Capture the cell that displays the provided text and extract its (x, y) central coordinate. 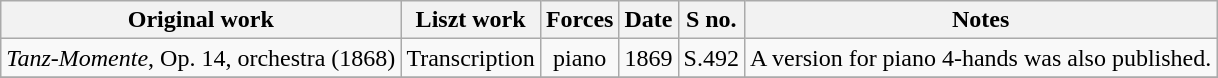
Original work (201, 20)
Notes (980, 20)
Date (648, 20)
A version for piano 4-hands was also published. (980, 58)
S.492 (711, 58)
1869 (648, 58)
Transcription (471, 58)
Liszt work (471, 20)
S no. (711, 20)
Forces (580, 20)
piano (580, 58)
Tanz-Momente, Op. 14, orchestra (1868) (201, 58)
